Determine the [X, Y] coordinate at the center of the cell enclosing the given text.  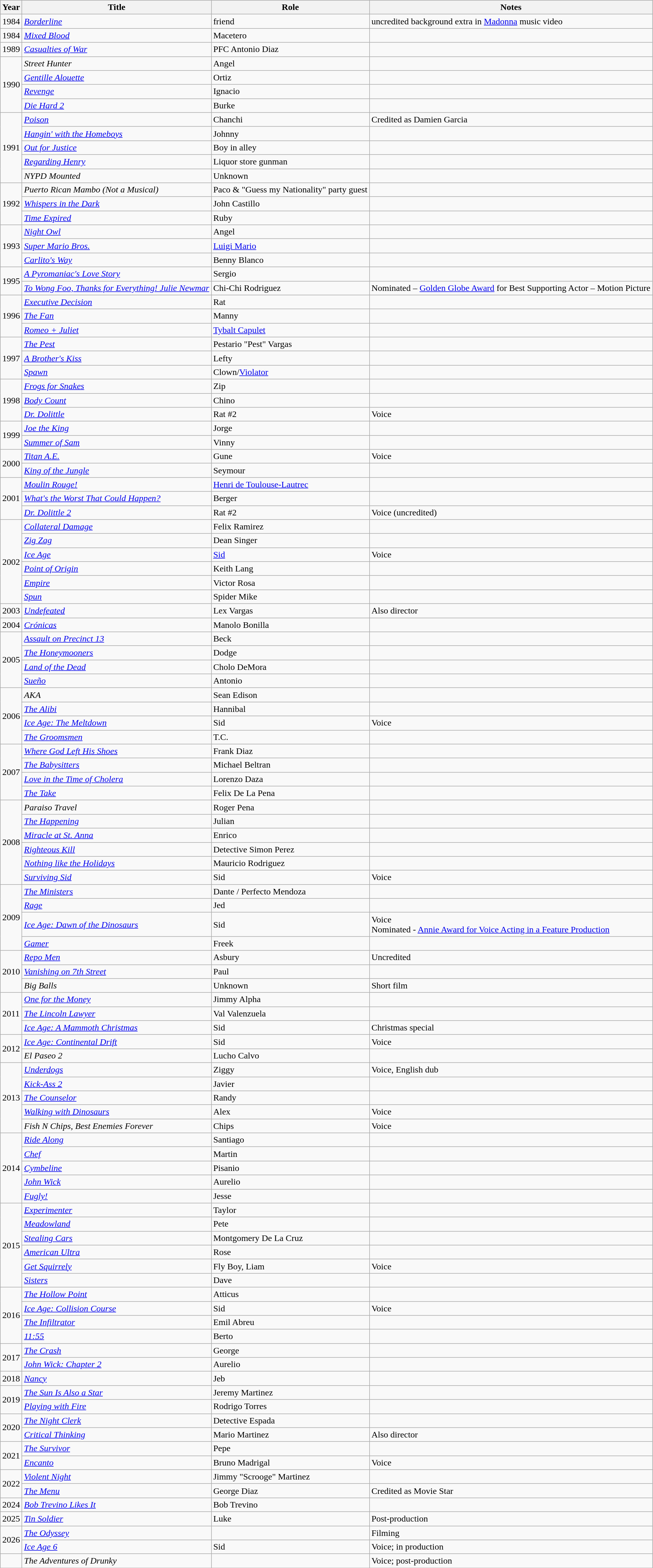
Liquor store gunman [290, 161]
Rat [290, 302]
The Hollow Point [116, 1294]
Empire [116, 583]
2021 [11, 1456]
Moulin Rouge! [116, 484]
Die Hard 2 [116, 105]
2009 [11, 917]
2025 [11, 1519]
George [290, 1350]
Notes [511, 7]
The Night Clerk [116, 1421]
Stealing Cars [116, 1238]
The Crash [116, 1350]
Playing with Fire [116, 1407]
Ice Age: A Mammoth Christmas [116, 1028]
Frogs for Snakes [116, 386]
Paraiso Travel [116, 807]
The Counselor [116, 1098]
Pepe [290, 1449]
Miracle at St. Anna [116, 835]
Mixed Blood [116, 35]
Encanto [116, 1463]
Manolo Bonilla [290, 625]
2002 [11, 562]
The Pest [116, 344]
Short film [511, 985]
2011 [11, 1014]
Surviving Sid [116, 877]
The Take [116, 793]
Lorenzo Daza [290, 779]
T.C. [290, 737]
Nancy [116, 1378]
Land of the Dead [116, 667]
Role [290, 7]
2008 [11, 842]
Atticus [290, 1294]
The Adventures of Drunky [116, 1561]
Filming [511, 1533]
Sean Edison [290, 695]
Get Squirrely [116, 1266]
A Brother's Kiss [116, 358]
2020 [11, 1428]
The Ministers [116, 891]
Body Count [116, 400]
Cholo DeMora [290, 667]
1995 [11, 281]
Title [116, 7]
2014 [11, 1168]
Henri de Toulouse-Lautrec [290, 484]
One for the Money [116, 999]
Kick-Ass 2 [116, 1084]
Voice; post-production [511, 1561]
Ice Age: Collision Course [116, 1308]
Rage [116, 905]
Dante / Perfecto Mendoza [290, 891]
Cymbeline [116, 1168]
Dr. Dolittle 2 [116, 512]
Lex Vargas [290, 611]
Paul [290, 971]
Clown/Violator [290, 372]
Underdogs [116, 1070]
Julian [290, 821]
Ziggy [290, 1070]
Benny Blanco [290, 260]
Manny [290, 316]
Jesse [290, 1196]
Hangin' with the Homeboys [116, 133]
The Sun Is Also a Star [116, 1393]
Luke [290, 1519]
2007 [11, 772]
Berger [290, 498]
PFC Antonio Diaz [290, 49]
The Alibi [116, 709]
Vanishing on 7th Street [116, 971]
Val Valenzuela [290, 1014]
Ruby [290, 218]
The Groomsmen [116, 737]
Time Expired [116, 218]
2000 [11, 463]
1991 [11, 147]
2026 [11, 1540]
2019 [11, 1400]
Gune [290, 456]
King of the Jungle [116, 470]
2005 [11, 660]
The Fan [116, 316]
Nominated – Golden Globe Award for Best Supporting Actor – Motion Picture [511, 288]
Credited as Movie Star [511, 1491]
2022 [11, 1484]
Undefeated [116, 611]
Roger Pena [290, 807]
2010 [11, 971]
Carlito's Way [116, 260]
Ice Age [116, 554]
Credited as Damien Garcia [511, 119]
Victor Rosa [290, 583]
Fugly! [116, 1196]
Pestario "Pest" Vargas [290, 344]
Righteous Kill [116, 849]
Lefty [290, 358]
Rose [290, 1252]
2024 [11, 1505]
Johnny [290, 133]
A Pyromaniac's Love Story [116, 274]
Javier [290, 1084]
Ice Age 6 [116, 1547]
Repo Men [116, 957]
Chino [290, 400]
Lucho Calvo [290, 1056]
Jorge [290, 428]
2016 [11, 1315]
Ignacio [290, 91]
Borderline [116, 21]
Out for Justice [116, 147]
Titan A.E. [116, 456]
1992 [11, 204]
2006 [11, 716]
2003 [11, 611]
Tybalt Capulet [290, 330]
Meadowland [116, 1224]
Enrico [290, 835]
2004 [11, 625]
1996 [11, 316]
The Infiltrator [116, 1322]
Felix Ramirez [290, 526]
Boy in alley [290, 147]
Voice; in production [511, 1547]
Hannibal [290, 709]
Jimmy Alpha [290, 999]
Keith Lang [290, 569]
John Wick [116, 1182]
2017 [11, 1357]
Beck [290, 639]
Antonio [290, 681]
NYPD Mounted [116, 176]
1989 [11, 49]
Dodge [290, 653]
Chi-Chi Rodriguez [290, 288]
Puerto Rican Mambo (Not a Musical) [116, 190]
Joe the King [116, 428]
11:55 [116, 1336]
Post-production [511, 1519]
Year [11, 7]
Violent Night [116, 1477]
Point of Origin [116, 569]
Jeb [290, 1378]
American Ultra [116, 1252]
Spider Mike [290, 597]
Crónicas [116, 625]
Pisanio [290, 1168]
The Survivor [116, 1449]
Detective Simon Perez [290, 849]
Alex [290, 1112]
The Honeymooners [116, 653]
Sergio [290, 274]
Ice Age: Continental Drift [116, 1042]
Voice, English dub [511, 1070]
Burke [290, 105]
Collateral Damage [116, 526]
Frank Diaz [290, 751]
Critical Thinking [116, 1435]
Jimmy "Scrooge" Martinez [290, 1477]
To Wong Foo, Thanks for Everything! Julie Newmar [116, 288]
The Happening [116, 821]
2015 [11, 1245]
uncredited background extra in Madonna music video [511, 21]
Poison [116, 119]
El Paseo 2 [116, 1056]
Chanchi [290, 119]
Summer of Sam [116, 442]
Gamer [116, 943]
John Castillo [290, 204]
Paco & "Guess my Nationality" party guest [290, 190]
Sueño [116, 681]
Ice Age: The Meltdown [116, 723]
Fly Boy, Liam [290, 1266]
Uncredited [511, 957]
Gentille Alouette [116, 77]
Jed [290, 905]
Rodrigo Torres [290, 1407]
Jeremy Martinez [290, 1393]
friend [290, 21]
Detective Espada [290, 1421]
Asbury [290, 957]
Berto [290, 1336]
Ortiz [290, 77]
Street Hunter [116, 63]
What's the Worst That Could Happen? [116, 498]
The Babysitters [116, 765]
George Diaz [290, 1491]
Zig Zag [116, 540]
Super Mario Bros. [116, 246]
Santiago [290, 1140]
Martin [290, 1154]
Fish N Chips, Best Enemies Forever [116, 1126]
Felix De La Pena [290, 793]
Walking with Dinosaurs [116, 1112]
2012 [11, 1049]
The Lincoln Lawyer [116, 1014]
Bob Trevino Likes It [116, 1505]
VoiceNominated - Annie Award for Voice Acting in a Feature Production [511, 925]
2013 [11, 1098]
Emil Abreu [290, 1322]
Vinny [290, 442]
Where God Left His Shoes [116, 751]
Macetero [290, 35]
1999 [11, 435]
Ride Along [116, 1140]
1990 [11, 84]
Love in the Time of Cholera [116, 779]
Chef [116, 1154]
Michael Beltran [290, 765]
Bob Trevino [290, 1505]
Revenge [116, 91]
Tin Soldier [116, 1519]
Zip [290, 386]
Taylor [290, 1210]
Christmas special [511, 1028]
Chips [290, 1126]
Assault on Precinct 13 [116, 639]
1993 [11, 246]
Bruno Madrigal [290, 1463]
2001 [11, 498]
Dean Singer [290, 540]
1997 [11, 358]
Spawn [116, 372]
Seymour [290, 470]
Voice (uncredited) [511, 512]
AKA [116, 695]
Sisters [116, 1280]
1998 [11, 400]
The Odyssey [116, 1533]
Whispers in the Dark [116, 204]
Romeo + Juliet [116, 330]
Dr. Dolittle [116, 414]
Montgomery De La Cruz [290, 1238]
Luigi Mario [290, 246]
Ice Age: Dawn of the Dinosaurs [116, 925]
Executive Decision [116, 302]
Spun [116, 597]
Big Balls [116, 985]
Freek [290, 943]
Mauricio Rodriguez [290, 863]
Nothing like the Holidays [116, 863]
Regarding Henry [116, 161]
Dave [290, 1280]
Mario Martinez [290, 1435]
2018 [11, 1378]
Experimenter [116, 1210]
Casualties of War [116, 49]
The Menu [116, 1491]
Pete [290, 1224]
John Wick: Chapter 2 [116, 1364]
Night Owl [116, 232]
Randy [290, 1098]
